For the text-containing cell, return its midpoint in (x, y) coordinate format. 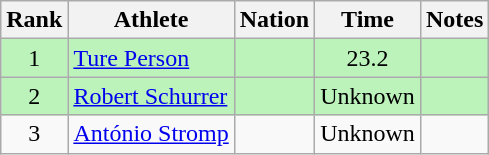
Robert Schurrer (151, 96)
1 (34, 58)
Athlete (151, 20)
Ture Person (151, 58)
3 (34, 134)
Rank (34, 20)
2 (34, 96)
Nation (274, 20)
António Stromp (151, 134)
Time (368, 20)
Notes (454, 20)
23.2 (368, 58)
